Return the [X, Y] coordinate for the center point of the cell that contains the specified text.  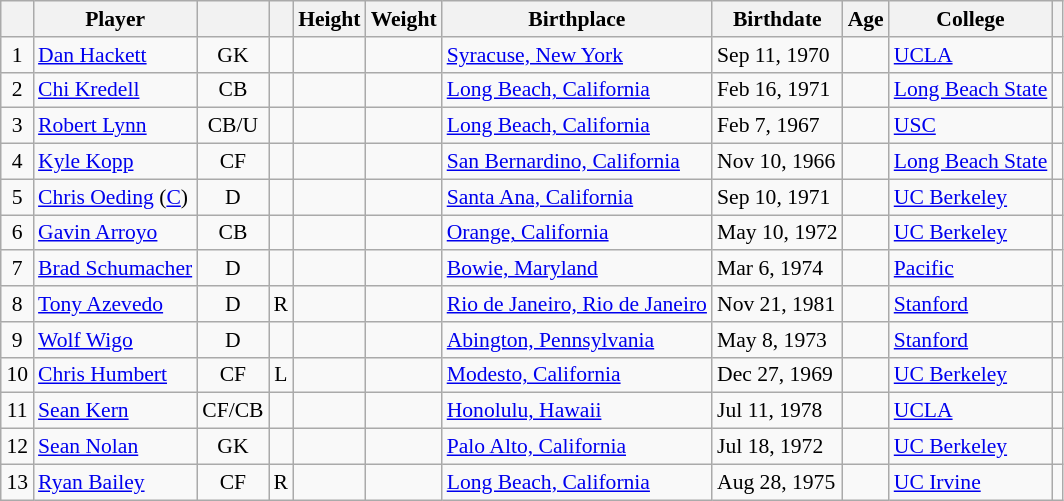
L [282, 375]
San Bernardino, California [577, 162]
8 [17, 304]
Chris Humbert [115, 375]
Player [115, 19]
Bowie, Maryland [577, 269]
Birthdate [778, 19]
Dec 27, 1969 [778, 375]
Dan Hackett [115, 55]
5 [17, 197]
Syracuse, New York [577, 55]
Brad Schumacher [115, 269]
12 [17, 447]
Rio de Janeiro, Rio de Janeiro [577, 304]
CB/U [232, 126]
7 [17, 269]
CF/CB [232, 411]
Nov 21, 1981 [778, 304]
Tony Azevedo [115, 304]
2 [17, 90]
Palo Alto, California [577, 447]
4 [17, 162]
Feb 16, 1971 [778, 90]
Jul 11, 1978 [778, 411]
College [971, 19]
13 [17, 482]
Nov 10, 1966 [778, 162]
Santa Ana, California [577, 197]
May 10, 1972 [778, 233]
Abington, Pennsylvania [577, 340]
Pacific [971, 269]
Birthplace [577, 19]
May 8, 1973 [778, 340]
Ryan Bailey [115, 482]
UC Irvine [971, 482]
Orange, California [577, 233]
Kyle Kopp [115, 162]
6 [17, 233]
3 [17, 126]
Height [329, 19]
Chi Kredell [115, 90]
Honolulu, Hawaii [577, 411]
Sean Kern [115, 411]
Aug 28, 1975 [778, 482]
USC [971, 126]
Jul 18, 1972 [778, 447]
9 [17, 340]
Wolf Wigo [115, 340]
10 [17, 375]
Age [866, 19]
Sep 10, 1971 [778, 197]
Mar 6, 1974 [778, 269]
Gavin Arroyo [115, 233]
Weight [404, 19]
Modesto, California [577, 375]
Sean Nolan [115, 447]
Robert Lynn [115, 126]
Feb 7, 1967 [778, 126]
11 [17, 411]
Chris Oeding (C) [115, 197]
1 [17, 55]
Sep 11, 1970 [778, 55]
